Locate the cell with the specified text and output its [X, Y] center coordinate. 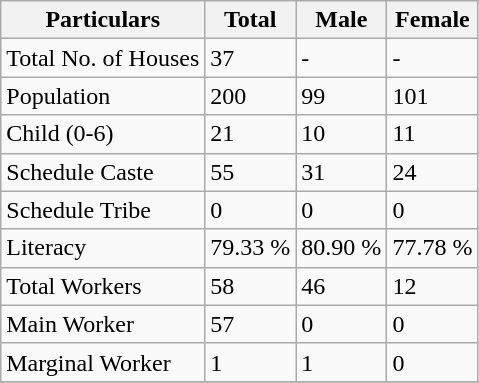
24 [432, 172]
11 [432, 134]
12 [432, 286]
21 [250, 134]
Marginal Worker [103, 362]
99 [342, 96]
77.78 % [432, 248]
Male [342, 20]
37 [250, 58]
200 [250, 96]
Child (0-6) [103, 134]
58 [250, 286]
Main Worker [103, 324]
Total Workers [103, 286]
46 [342, 286]
80.90 % [342, 248]
Particulars [103, 20]
Population [103, 96]
10 [342, 134]
Literacy [103, 248]
Total [250, 20]
Schedule Tribe [103, 210]
Schedule Caste [103, 172]
31 [342, 172]
101 [432, 96]
Female [432, 20]
Total No. of Houses [103, 58]
79.33 % [250, 248]
55 [250, 172]
57 [250, 324]
